Return the (x, y) coordinate for the center point of the cell that contains the specified text.  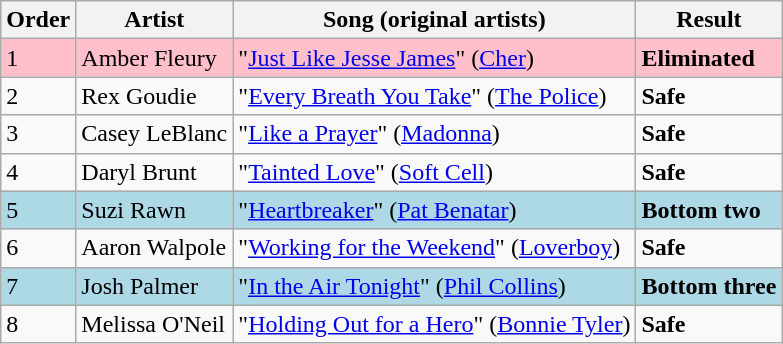
6 (38, 248)
Bottom three (709, 286)
"In the Air Tonight" (Phil Collins) (434, 286)
"Heartbreaker" (Pat Benatar) (434, 210)
"Tainted Love" (Soft Cell) (434, 172)
Rex Goudie (154, 96)
Eliminated (709, 58)
Artist (154, 20)
2 (38, 96)
Josh Palmer (154, 286)
Aaron Walpole (154, 248)
Amber Fleury (154, 58)
"Working for the Weekend" (Loverboy) (434, 248)
Order (38, 20)
"Holding Out for a Hero" (Bonnie Tyler) (434, 324)
Melissa O'Neil (154, 324)
Result (709, 20)
7 (38, 286)
4 (38, 172)
"Every Breath You Take" (The Police) (434, 96)
Bottom two (709, 210)
Daryl Brunt (154, 172)
Song (original artists) (434, 20)
"Like a Prayer" (Madonna) (434, 134)
"Just Like Jesse James" (Cher) (434, 58)
Casey LeBlanc (154, 134)
3 (38, 134)
8 (38, 324)
5 (38, 210)
1 (38, 58)
Suzi Rawn (154, 210)
